Search for the cell housing the specified text and yield its (X, Y) center coordinate. 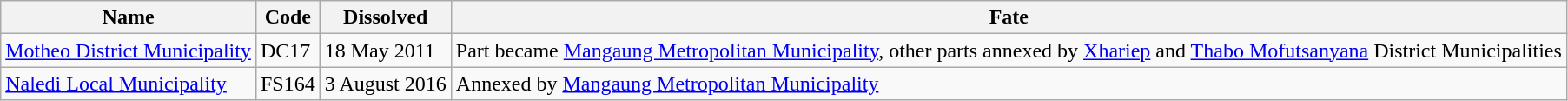
Annexed by Mangaung Metropolitan Municipality (1009, 84)
Motheo District Municipality (129, 50)
3 August 2016 (386, 84)
Fate (1009, 17)
DC17 (288, 50)
Dissolved (386, 17)
Part became Mangaung Metropolitan Municipality, other parts annexed by Xhariep and Thabo Mofutsanyana District Municipalities (1009, 50)
Naledi Local Municipality (129, 84)
Code (288, 17)
Name (129, 17)
FS164 (288, 84)
18 May 2011 (386, 50)
